For the text-containing cell, return its midpoint in (x, y) coordinate format. 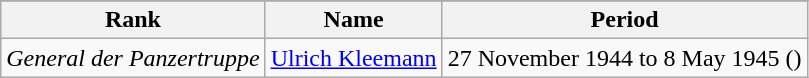
General der Panzertruppe (133, 58)
Period (624, 20)
Name (354, 20)
Ulrich Kleemann (354, 58)
Rank (133, 20)
27 November 1944 to 8 May 1945 () (624, 58)
